Find where the given text appears and provide that cell's center as (x, y) coordinate. 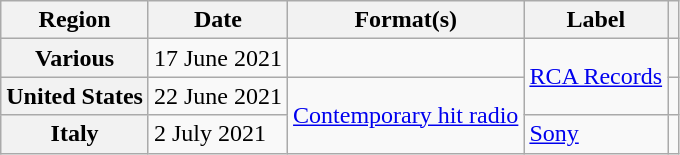
Label (596, 20)
United States (75, 96)
Italy (75, 134)
Contemporary hit radio (406, 115)
Format(s) (406, 20)
Date (218, 20)
Region (75, 20)
Sony (596, 134)
22 June 2021 (218, 96)
17 June 2021 (218, 58)
RCA Records (596, 77)
Various (75, 58)
2 July 2021 (218, 134)
